Identify which cell holds the provided text, then report its [x, y] central coordinate. 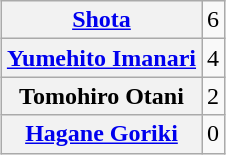
Yumehito Imanari [101, 58]
2 [214, 96]
4 [214, 58]
Tomohiro Otani [101, 96]
6 [214, 20]
Hagane Goriki [101, 134]
0 [214, 134]
Shota [101, 20]
